For the text-containing cell, return its midpoint in [x, y] coordinate format. 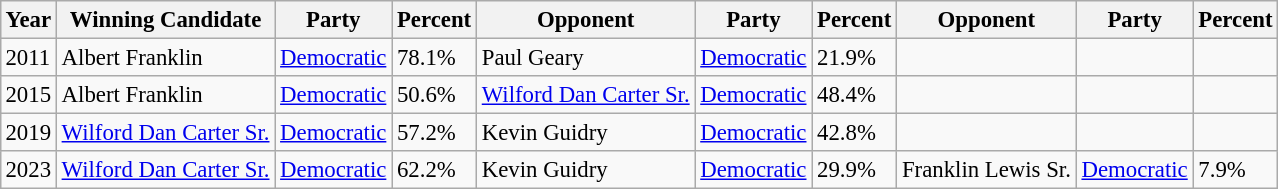
29.9% [854, 170]
78.1% [434, 57]
Year [28, 20]
2019 [28, 133]
7.9% [1236, 170]
2015 [28, 95]
21.9% [854, 57]
2011 [28, 57]
62.2% [434, 170]
48.4% [854, 95]
Franklin Lewis Sr. [987, 170]
57.2% [434, 133]
50.6% [434, 95]
Paul Geary [585, 57]
Winning Candidate [165, 20]
2023 [28, 170]
42.8% [854, 133]
